Detect which cell encompasses the target text, then output its (X, Y) center coordinate. 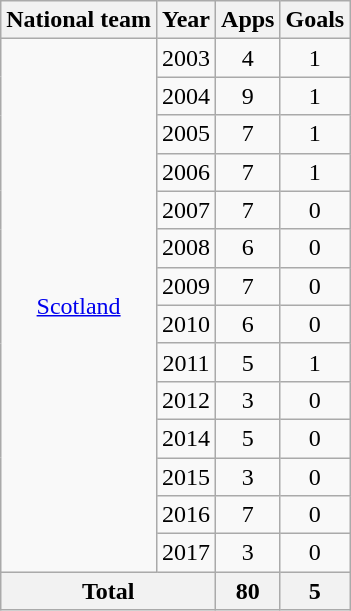
2010 (186, 324)
2004 (186, 96)
2017 (186, 553)
2015 (186, 477)
2009 (186, 286)
Goals (315, 20)
4 (248, 58)
Total (108, 591)
2008 (186, 248)
9 (248, 96)
2006 (186, 172)
2016 (186, 515)
80 (248, 591)
Year (186, 20)
2003 (186, 58)
2014 (186, 438)
2012 (186, 400)
2007 (186, 210)
National team (79, 20)
2005 (186, 134)
Apps (248, 20)
Scotland (79, 306)
2011 (186, 362)
